Scan for the cell matching the given text and deliver its [X, Y] coordinate at center. 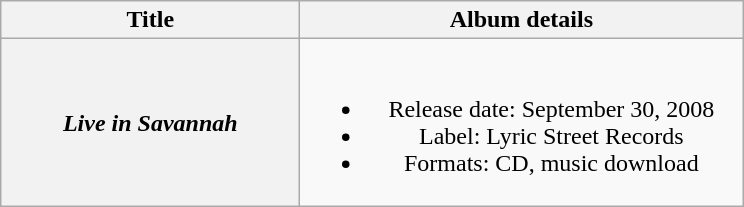
Title [150, 20]
Live in Savannah [150, 122]
Album details [522, 20]
Release date: September 30, 2008Label: Lyric Street RecordsFormats: CD, music download [522, 122]
